Determine the (X, Y) coordinate at the center of the cell enclosing the given text.  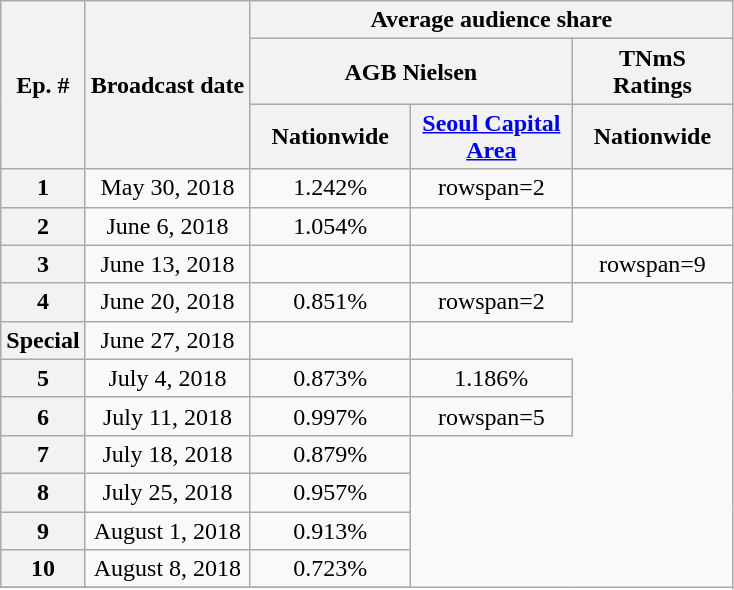
0.723% (330, 569)
0.997% (330, 416)
Seoul Capital Area (492, 136)
August 1, 2018 (168, 531)
Special (43, 340)
August 8, 2018 (168, 569)
June 20, 2018 (168, 302)
Ep. # (43, 85)
8 (43, 492)
TNmS Ratings (652, 72)
9 (43, 531)
Average audience share (492, 20)
1.186% (492, 378)
0.873% (330, 378)
AGB Nielsen (411, 72)
0.913% (330, 531)
rowspan=5 (492, 416)
July 25, 2018 (168, 492)
10 (43, 569)
0.851% (330, 302)
3 (43, 264)
1.242% (330, 188)
0.879% (330, 454)
7 (43, 454)
rowspan=9 (652, 264)
4 (43, 302)
0.957% (330, 492)
July 11, 2018 (168, 416)
1.054% (330, 226)
May 30, 2018 (168, 188)
June 6, 2018 (168, 226)
2 (43, 226)
1 (43, 188)
5 (43, 378)
July 18, 2018 (168, 454)
Broadcast date (168, 85)
6 (43, 416)
June 13, 2018 (168, 264)
June 27, 2018 (168, 340)
July 4, 2018 (168, 378)
